Return (X, Y) of the center of cell containing provided text 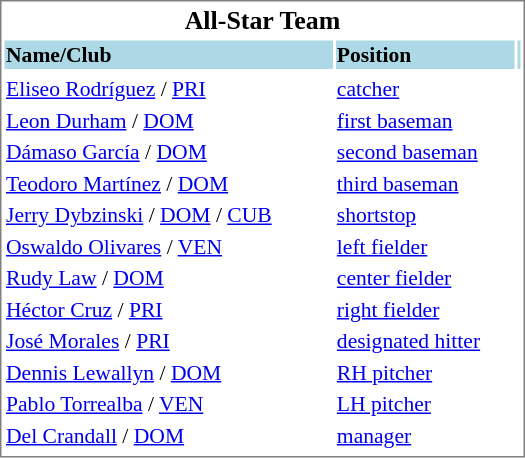
designated hitter (424, 341)
Dennis Lewallyn / DOM (168, 372)
second baseman (424, 152)
third baseman (424, 184)
RH pitcher (424, 372)
shortstop (424, 215)
Del Crandall / DOM (168, 436)
Leon Durham / DOM (168, 120)
catcher (424, 89)
Oswaldo Olivares / VEN (168, 246)
Héctor Cruz / PRI (168, 310)
center fielder (424, 278)
Pablo Torrealba / VEN (168, 404)
Jerry Dybzinski / DOM / CUB (168, 215)
left fielder (424, 246)
Name/Club (168, 54)
LH pitcher (424, 404)
Teodoro Martínez / DOM (168, 184)
José Morales / PRI (168, 341)
Position (424, 54)
Eliseo Rodríguez / PRI (168, 89)
Dámaso García / DOM (168, 152)
first baseman (424, 120)
Rudy Law / DOM (168, 278)
right fielder (424, 310)
All-Star Team (262, 20)
manager (424, 436)
